Capture the cell that displays the provided text and extract its (X, Y) central coordinate. 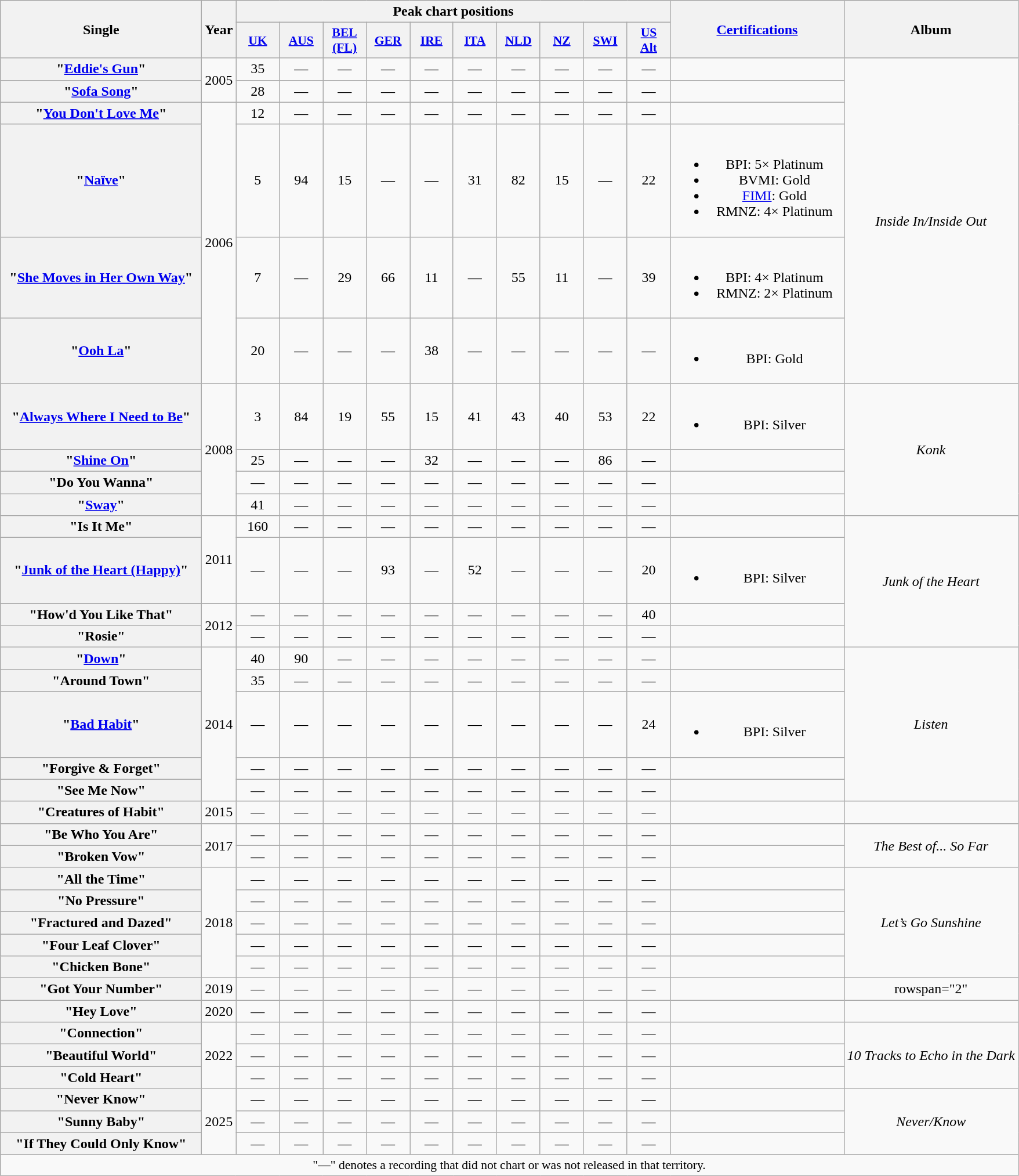
2017 (219, 845)
"Rosie" (101, 636)
90 (302, 658)
"Hey Love" (101, 1011)
"Do You Wanna" (101, 482)
"Sunny Baby" (101, 1121)
82 (518, 180)
31 (474, 180)
Let’s Go Sunshine (931, 922)
2012 (219, 625)
53 (605, 417)
"Connection" (101, 1033)
"Four Leaf Clover" (101, 945)
"Naïve" (101, 180)
BPI: 5× PlatinumBVMI: GoldFIMI: GoldRMNZ: 4× Platinum (757, 180)
"Broken Vow" (101, 856)
2015 (219, 812)
BEL(FL) (344, 41)
25 (258, 460)
ITA (474, 41)
43 (518, 417)
The Best of... So Far (931, 845)
160 (258, 527)
"Beautiful World" (101, 1055)
"If They Could Only Know" (101, 1144)
"See Me Now" (101, 790)
"Be Who You Are" (101, 834)
Peak chart positions (454, 12)
2005 (219, 80)
2006 (219, 243)
39 (648, 277)
28 (258, 91)
86 (605, 460)
"—" denotes a recording that did not chart or was not released in that territory. (509, 1165)
2018 (219, 922)
2008 (219, 449)
"Sway" (101, 504)
"Bad Habit" (101, 724)
USAlt (648, 41)
Inside In/Inside Out (931, 220)
93 (389, 571)
"No Pressure" (101, 900)
2025 (219, 1121)
NLD (518, 41)
GER (389, 41)
52 (474, 571)
"Got Your Number" (101, 989)
Junk of the Heart (931, 581)
"Cold Heart" (101, 1077)
"Forgive & Forget" (101, 768)
"Is It Me" (101, 527)
2014 (219, 724)
"Shine On" (101, 460)
"Sofa Song" (101, 91)
"Eddie's Gun" (101, 69)
Album (931, 29)
"How'd You Like That" (101, 614)
IRE (431, 41)
"She Moves in Her Own Way" (101, 277)
"Junk of the Heart (Happy)" (101, 571)
7 (258, 277)
UK (258, 41)
Never/Know (931, 1121)
"Creatures of Habit" (101, 812)
84 (302, 417)
32 (431, 460)
SWI (605, 41)
Listen (931, 724)
"Chicken Bone" (101, 967)
"All the Time" (101, 878)
rowspan="2" (931, 989)
Konk (931, 449)
"You Don't Love Me" (101, 113)
NZ (561, 41)
29 (344, 277)
19 (344, 417)
"Fractured and Dazed" (101, 922)
24 (648, 724)
66 (389, 277)
5 (258, 180)
2011 (219, 559)
38 (431, 350)
BPI: Gold (757, 350)
BPI: 4× PlatinumRMNZ: 2× Platinum (757, 277)
"Always Where I Need to Be" (101, 417)
"Ooh La" (101, 350)
"Down" (101, 658)
AUS (302, 41)
3 (258, 417)
"Never Know" (101, 1099)
Year (219, 29)
10 Tracks to Echo in the Dark (931, 1055)
Single (101, 29)
2022 (219, 1055)
"Around Town" (101, 681)
Certifications (757, 29)
2020 (219, 1011)
2019 (219, 989)
94 (302, 180)
12 (258, 113)
